Pinpoint the cell where the given text exists, returning its (X, Y) midpoint coordinate. 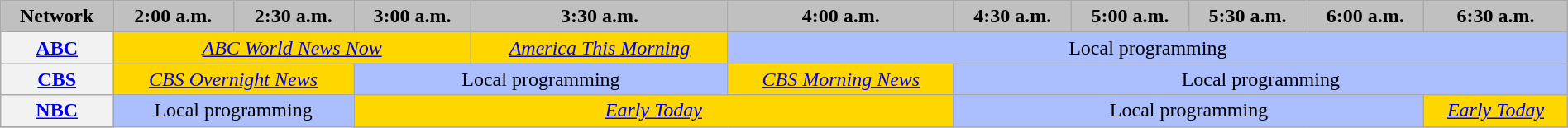
3:00 a.m. (413, 17)
4:30 a.m. (1012, 17)
ABC World News Now (293, 48)
CBS Morning News (840, 79)
2:00 a.m. (174, 17)
4:00 a.m. (840, 17)
5:30 a.m. (1248, 17)
6:30 a.m. (1496, 17)
ABC (57, 48)
America This Morning (600, 48)
3:30 a.m. (600, 17)
2:30 a.m. (293, 17)
6:00 a.m. (1365, 17)
NBC (57, 111)
CBS (57, 79)
CBS Overnight News (233, 79)
5:00 a.m. (1130, 17)
Network (57, 17)
